Return (x, y) of the center of cell containing provided text 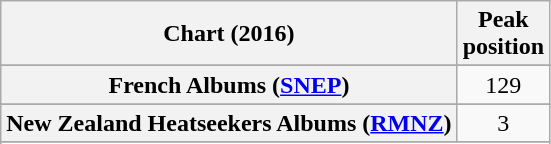
Peak position (503, 34)
New Zealand Heatseekers Albums (RMNZ) (229, 123)
Chart (2016) (229, 34)
129 (503, 85)
3 (503, 123)
French Albums (SNEP) (229, 85)
